Capture the cell that displays the provided text and extract its [x, y] central coordinate. 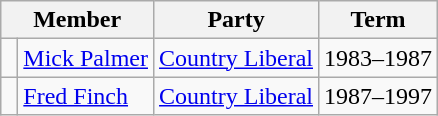
Term [378, 20]
1987–1997 [378, 96]
Fred Finch [86, 96]
Member [78, 20]
Party [236, 20]
Mick Palmer [86, 58]
1983–1987 [378, 58]
